Provide the [x, y] coordinate of the cell's center where the given text is located.  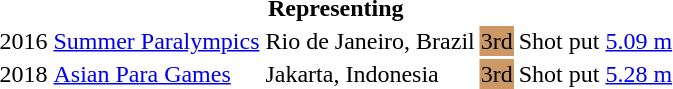
Jakarta, Indonesia [370, 74]
Asian Para Games [156, 74]
Summer Paralympics [156, 41]
Rio de Janeiro, Brazil [370, 41]
